Identify which cell holds the provided text, then report its (X, Y) central coordinate. 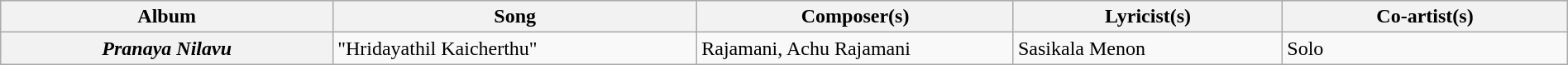
Album (167, 17)
Song (515, 17)
"Hridayathil Kaicherthu" (515, 48)
Lyricist(s) (1148, 17)
Rajamani, Achu Rajamani (855, 48)
Sasikala Menon (1148, 48)
Solo (1425, 48)
Composer(s) (855, 17)
Co-artist(s) (1425, 17)
Pranaya Nilavu (167, 48)
